Search for the cell housing the specified text and yield its [x, y] center coordinate. 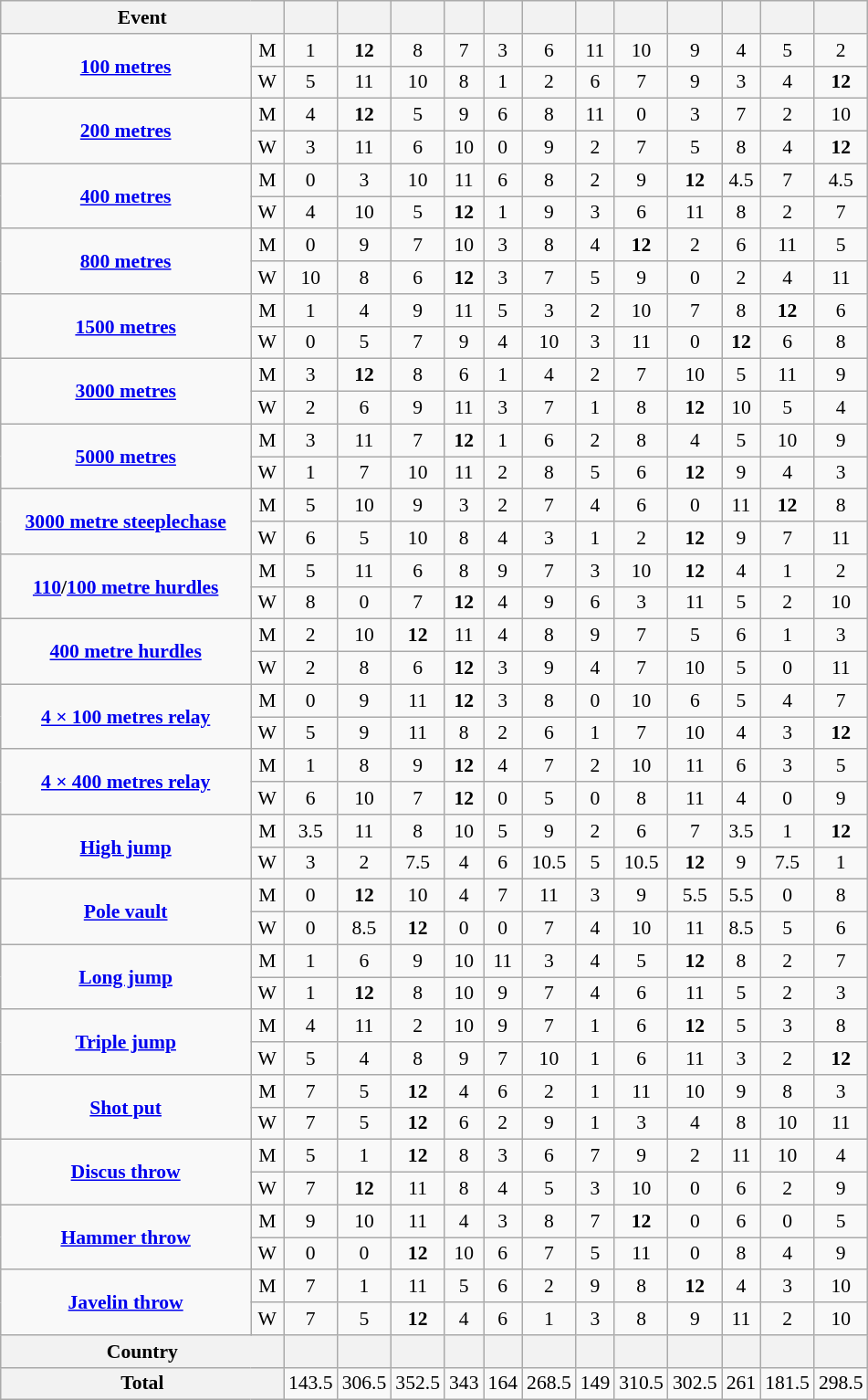
400 metres [126, 195]
Discus throw [126, 1173]
Javelin throw [126, 1302]
High jump [126, 847]
Hammer throw [126, 1237]
200 metres [126, 132]
Long jump [126, 977]
100 metres [126, 66]
302.5 [695, 1384]
149 [595, 1384]
4 × 400 metres relay [126, 782]
4 × 100 metres relay [126, 716]
310.5 [641, 1384]
5000 metres [126, 457]
352.5 [418, 1384]
Event [142, 17]
Triple jump [126, 1043]
Pole vault [126, 911]
3000 metre steeplechase [126, 522]
1500 metres [126, 327]
400 metre hurdles [126, 652]
261 [741, 1384]
143.5 [310, 1384]
298.5 [842, 1384]
Total [142, 1384]
306.5 [365, 1384]
3000 metres [126, 391]
110/100 metre hurdles [126, 586]
Shot put [126, 1107]
Country [142, 1352]
268.5 [549, 1384]
800 metres [126, 261]
164 [504, 1384]
343 [464, 1384]
181.5 [787, 1384]
